Output the [x, y] coordinate of the center of the cell containing the given text.  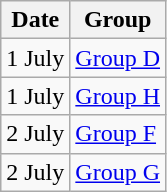
Group H [118, 96]
Group G [118, 172]
Group D [118, 58]
Date [36, 20]
Group F [118, 134]
Group [118, 20]
